Locate the cell with the specified text and output its [X, Y] center coordinate. 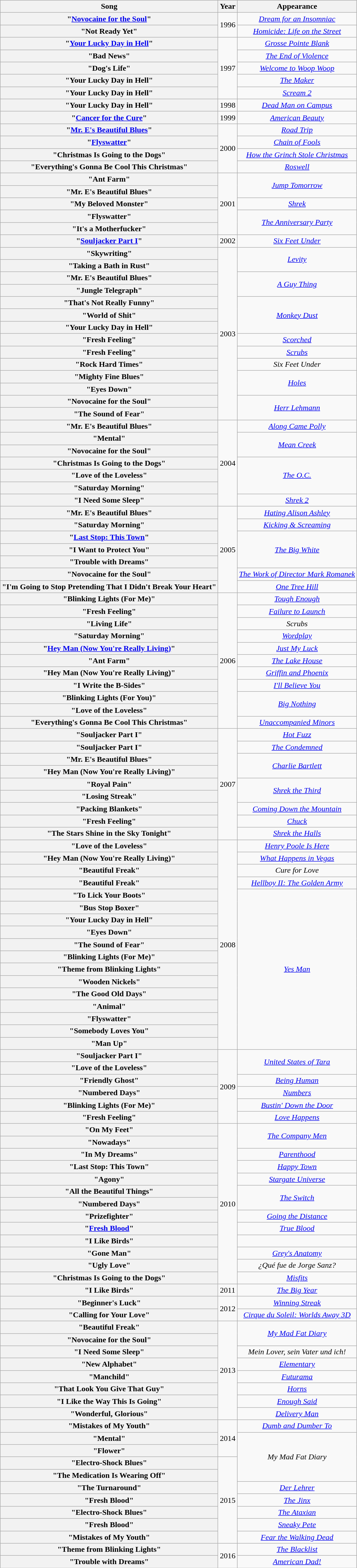
"Prizefighter" [109, 1216]
2009 [228, 1086]
The Blacklist [297, 1550]
Holes [297, 383]
Happy Town [297, 1167]
Going the Distance [297, 1216]
Appearance [297, 6]
2004 [228, 463]
"Agony" [109, 1179]
"I Like the Way This Is Going" [109, 1401]
Mein Lover, sein Vater und ich! [297, 1352]
"Nowadays" [109, 1142]
Misfits [297, 1278]
The Company Men [297, 1136]
"Cancer for the Cure" [109, 117]
Cure for Love [297, 870]
Tough Enough [297, 599]
Stargate Universe [297, 1179]
"New Alphabet" [109, 1364]
Road Trip [297, 130]
"Not Ready Yet" [109, 31]
Hating Alison Ashley [297, 512]
Dead Man on Campus [297, 105]
Chuck [297, 821]
Hot Fuzz [297, 735]
Scream 2 [297, 93]
1997 [228, 68]
2002 [228, 241]
The Condemned [297, 747]
Shrek [297, 204]
Mean Creek [297, 445]
"Friendly Ghost" [109, 1080]
"Taking a Bath in Rust" [109, 266]
2001 [228, 204]
Levity [297, 259]
"Royal Pain" [109, 784]
"Man Up" [109, 1043]
Just My Luck [297, 648]
"World of Shit" [109, 315]
2013 [228, 1370]
Winning Streak [297, 1302]
Welcome to Woop Woop [297, 68]
2012 [228, 1309]
Jump Tomorrow [297, 186]
"Jungle Telegraph" [109, 290]
Year [228, 6]
Delivery Man [297, 1414]
"Gone Man" [109, 1253]
The Jinx [297, 1500]
2008 [228, 944]
Horns [297, 1389]
"That's Not Really Funny" [109, 303]
Shrek 2 [297, 500]
Along Came Polly [297, 426]
The Work of Director Mark Romanek [297, 574]
"The Good Old Days" [109, 994]
The Anniversary Party [297, 222]
True Blood [297, 1228]
2015 [228, 1500]
"Dog's Life" [109, 68]
"All the Beautiful Things" [109, 1191]
"The Turnaround" [109, 1488]
"In My Dreams" [109, 1155]
"I Want to Protect You" [109, 550]
1998 [228, 105]
Cirque du Soleil: Worlds Away 3D [297, 1315]
"That Look You Give That Guy" [109, 1389]
"To Lick Your Boots" [109, 895]
Scorched [297, 340]
"My Beloved Monster" [109, 204]
"Packing Blankets" [109, 809]
The Big Year [297, 1290]
One Tree Hill [297, 587]
A Guy Thing [297, 284]
Being Human [297, 1080]
Futurama [297, 1377]
"Skywriting" [109, 253]
Chain of Fools [297, 142]
Henry Poole Is Here [297, 846]
Numbers [297, 1093]
"I Write the B-Sides" [109, 685]
Hellboy II: The Golden Army [297, 883]
"The Stars Shine in the Sky Tonight" [109, 833]
The Big White [297, 549]
Fear the Walking Dead [297, 1537]
"Beginner's Luck" [109, 1302]
Parenthood [297, 1155]
1996 [228, 25]
Kicking & Screaming [297, 525]
"I'm Going to Stop Pretending That I Didn't Break Your Heart" [109, 587]
The Lake House [297, 661]
2007 [228, 784]
Failure to Launch [297, 611]
"Rock Hard Times" [109, 365]
Der Lehrer [297, 1488]
Dream for an Insomniac [297, 19]
Dumb and Dumber To [297, 1426]
"On My Feet" [109, 1130]
2014 [228, 1438]
"Somebody Loves You" [109, 1031]
The Maker [297, 80]
2000 [228, 148]
Shrek the Third [297, 790]
2003 [228, 333]
Shrek the Halls [297, 833]
"Flower" [109, 1451]
Sneaky Pete [297, 1525]
Charlie Bartlett [297, 766]
The Switch [297, 1198]
"Calling for Your Love" [109, 1315]
Yes Man [297, 969]
2005 [228, 549]
Herr Lehmann [297, 408]
"Blinking Lights (For You)" [109, 698]
Grey's Anatomy [297, 1253]
"Animal" [109, 1006]
American Dad! [297, 1562]
2006 [228, 661]
The End of Violence [297, 56]
The Ataxian [297, 1512]
"Wonderful, Glorious" [109, 1414]
"Losing Streak" [109, 796]
"Bus Stop Boxer" [109, 907]
I'll Believe You [297, 685]
"Ugly Love" [109, 1265]
Roswell [297, 167]
Unaccompanied Minors [297, 722]
"Bad News" [109, 56]
Elementary [297, 1364]
Coming Down the Mountain [297, 809]
Love Happens [297, 1117]
¿Qué fue de Jorge Sanz? [297, 1265]
2016 [228, 1556]
Monkey Dust [297, 315]
What Happens in Vegas [297, 858]
The O.C. [297, 475]
Homicide: Life on the Street [297, 31]
American Beauty [297, 117]
United States of Tara [297, 1062]
1999 [228, 117]
"The Medication Is Wearing Off" [109, 1475]
Big Nothing [297, 704]
Griffin and Phoenix [297, 673]
"Mighty Fine Blues" [109, 377]
Grosse Pointe Blank [297, 43]
How the Grinch Stole Christmas [297, 155]
Wordplay [297, 636]
Enough Said [297, 1401]
Song [109, 6]
2011 [228, 1290]
2010 [228, 1204]
"Manchild" [109, 1377]
"It's a Motherfucker" [109, 229]
"Wooden Nickels" [109, 982]
"Living Life" [109, 624]
Bustin' Down the Door [297, 1105]
